Search for the cell housing the specified text and yield its [x, y] center coordinate. 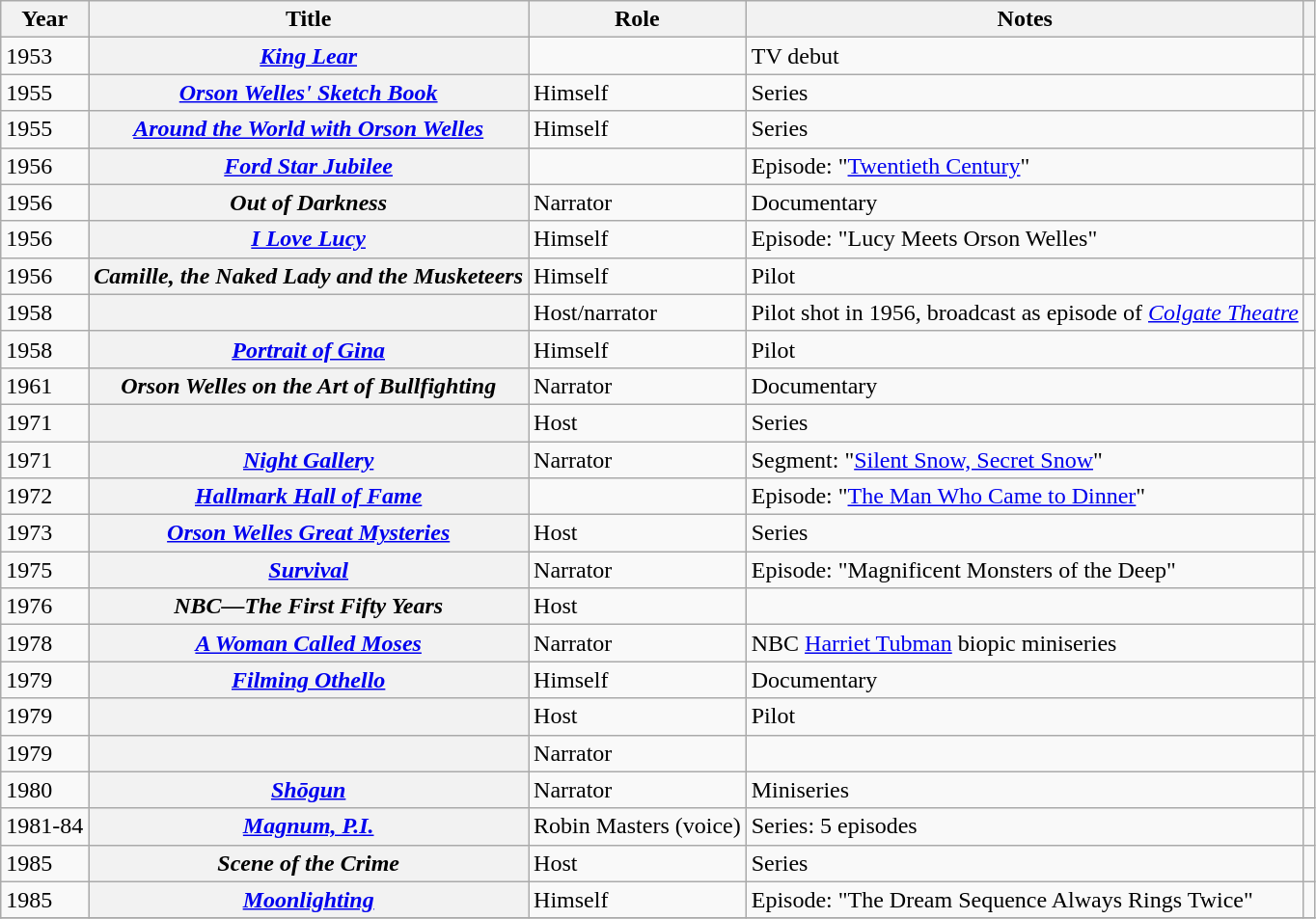
Orson Welles Great Mysteries [309, 533]
NBC—The First Fifty Years [309, 607]
1980 [44, 790]
Survival [309, 570]
Hallmark Hall of Fame [309, 497]
1953 [44, 56]
Ford Star Jubilee [309, 166]
Host/narrator [638, 312]
Portrait of Gina [309, 349]
Orson Welles on the Art of Bullfighting [309, 386]
A Woman Called Moses [309, 643]
Episode: "Magnificent Monsters of the Deep" [1025, 570]
TV debut [1025, 56]
Night Gallery [309, 460]
Notes [1025, 19]
Shōgun [309, 790]
Title [309, 19]
Episode: "The Dream Sequence Always Rings Twice" [1025, 900]
Series: 5 episodes [1025, 826]
Around the World with Orson Welles [309, 129]
Filming Othello [309, 680]
Camille, the Naked Lady and the Musketeers [309, 276]
1981-84 [44, 826]
1976 [44, 607]
Episode: "Lucy Meets Orson Welles" [1025, 239]
King Lear [309, 56]
1975 [44, 570]
Segment: "Silent Snow, Secret Snow" [1025, 460]
Robin Masters (voice) [638, 826]
Out of Darkness [309, 203]
NBC Harriet Tubman biopic miniseries [1025, 643]
Episode: "Twentieth Century" [1025, 166]
1961 [44, 386]
1973 [44, 533]
Role [638, 19]
1978 [44, 643]
Moonlighting [309, 900]
Episode: "The Man Who Came to Dinner" [1025, 497]
Scene of the Crime [309, 863]
Magnum, P.I. [309, 826]
Year [44, 19]
1972 [44, 497]
Miniseries [1025, 790]
Pilot shot in 1956, broadcast as episode of Colgate Theatre [1025, 312]
I Love Lucy [309, 239]
Orson Welles' Sketch Book [309, 93]
